Provide the [X, Y] coordinate of the cell's center where the given text is located.  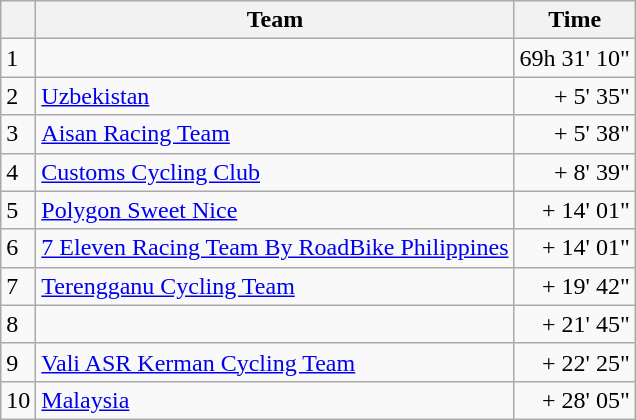
+ 21' 45" [574, 324]
Vali ASR Kerman Cycling Team [275, 362]
1 [18, 58]
Team [275, 20]
+ 5' 35" [574, 96]
9 [18, 362]
Malaysia [275, 400]
Terengganu Cycling Team [275, 286]
Aisan Racing Team [275, 134]
+ 28' 05" [574, 400]
7 [18, 286]
Polygon Sweet Nice [275, 210]
Uzbekistan [275, 96]
Time [574, 20]
10 [18, 400]
6 [18, 248]
+ 8' 39" [574, 172]
69h 31' 10" [574, 58]
7 Eleven Racing Team By RoadBike Philippines [275, 248]
Customs Cycling Club [275, 172]
+ 19' 42" [574, 286]
8 [18, 324]
3 [18, 134]
5 [18, 210]
+ 22' 25" [574, 362]
+ 5' 38" [574, 134]
2 [18, 96]
4 [18, 172]
